Capture the cell that displays the provided text and extract its (x, y) central coordinate. 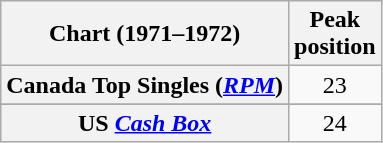
24 (335, 123)
23 (335, 85)
Chart (1971–1972) (145, 34)
US Cash Box (145, 123)
Peakposition (335, 34)
Canada Top Singles (RPM) (145, 85)
